Detect which cell encompasses the target text, then output its (x, y) center coordinate. 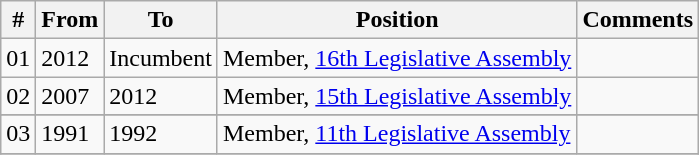
Member, 15th Legislative Assembly (396, 96)
02 (18, 96)
Incumbent (161, 58)
Position (396, 20)
01 (18, 58)
2007 (70, 96)
Comments (638, 20)
# (18, 20)
From (70, 20)
Member, 11th Legislative Assembly (396, 134)
03 (18, 134)
1991 (70, 134)
To (161, 20)
Member, 16th Legislative Assembly (396, 58)
1992 (161, 134)
